From the cell containing the given text, extract its center point as (X, Y) coordinate. 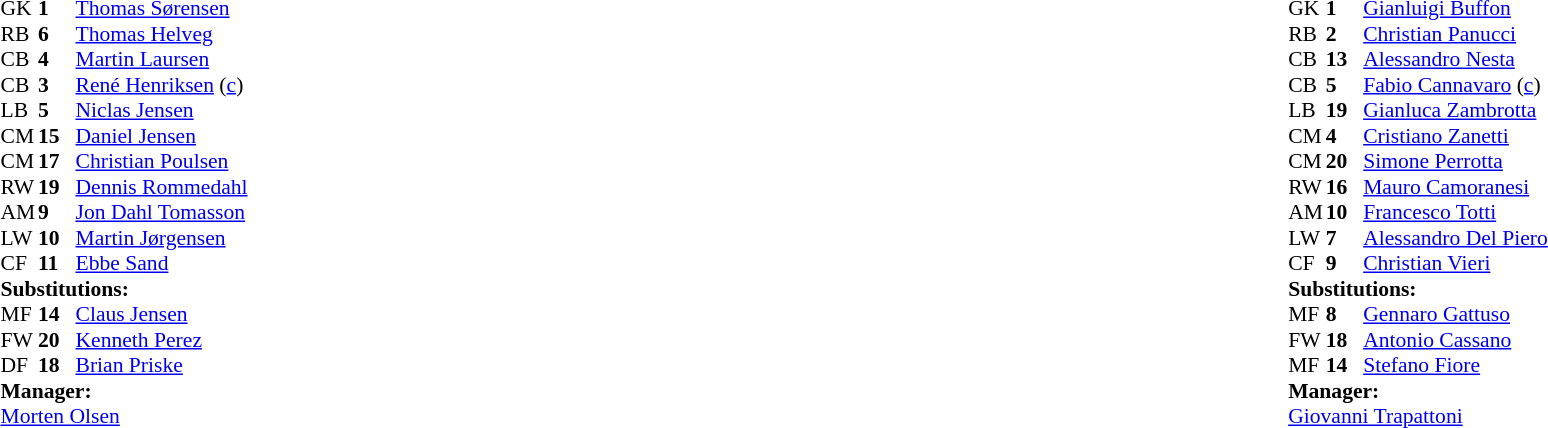
7 (1345, 238)
6 (57, 34)
Gianluca Zambrotta (1456, 111)
Simone Perrotta (1456, 161)
8 (1345, 315)
Christian Vieri (1456, 263)
Brian Priske (162, 365)
Daniel Jensen (162, 136)
Fabio Cannavaro (c) (1456, 85)
Dennis Rommedahl (162, 187)
16 (1345, 187)
Ebbe Sand (162, 263)
Christian Panucci (1456, 34)
Kenneth Perez (162, 340)
2 (1345, 34)
DF (19, 365)
Martin Laursen (162, 59)
Antonio Cassano (1456, 340)
Mauro Camoranesi (1456, 187)
Thomas Helveg (162, 34)
Martin Jørgensen (162, 238)
Francesco Totti (1456, 213)
15 (57, 136)
Alessandro Del Piero (1456, 238)
17 (57, 161)
Stefano Fiore (1456, 365)
Gennaro Gattuso (1456, 315)
11 (57, 263)
Niclas Jensen (162, 111)
Cristiano Zanetti (1456, 136)
13 (1345, 59)
Claus Jensen (162, 315)
Alessandro Nesta (1456, 59)
René Henriksen (c) (162, 85)
Christian Poulsen (162, 161)
3 (57, 85)
Jon Dahl Tomasson (162, 213)
